Find where the given text appears and provide that cell's center as (x, y) coordinate. 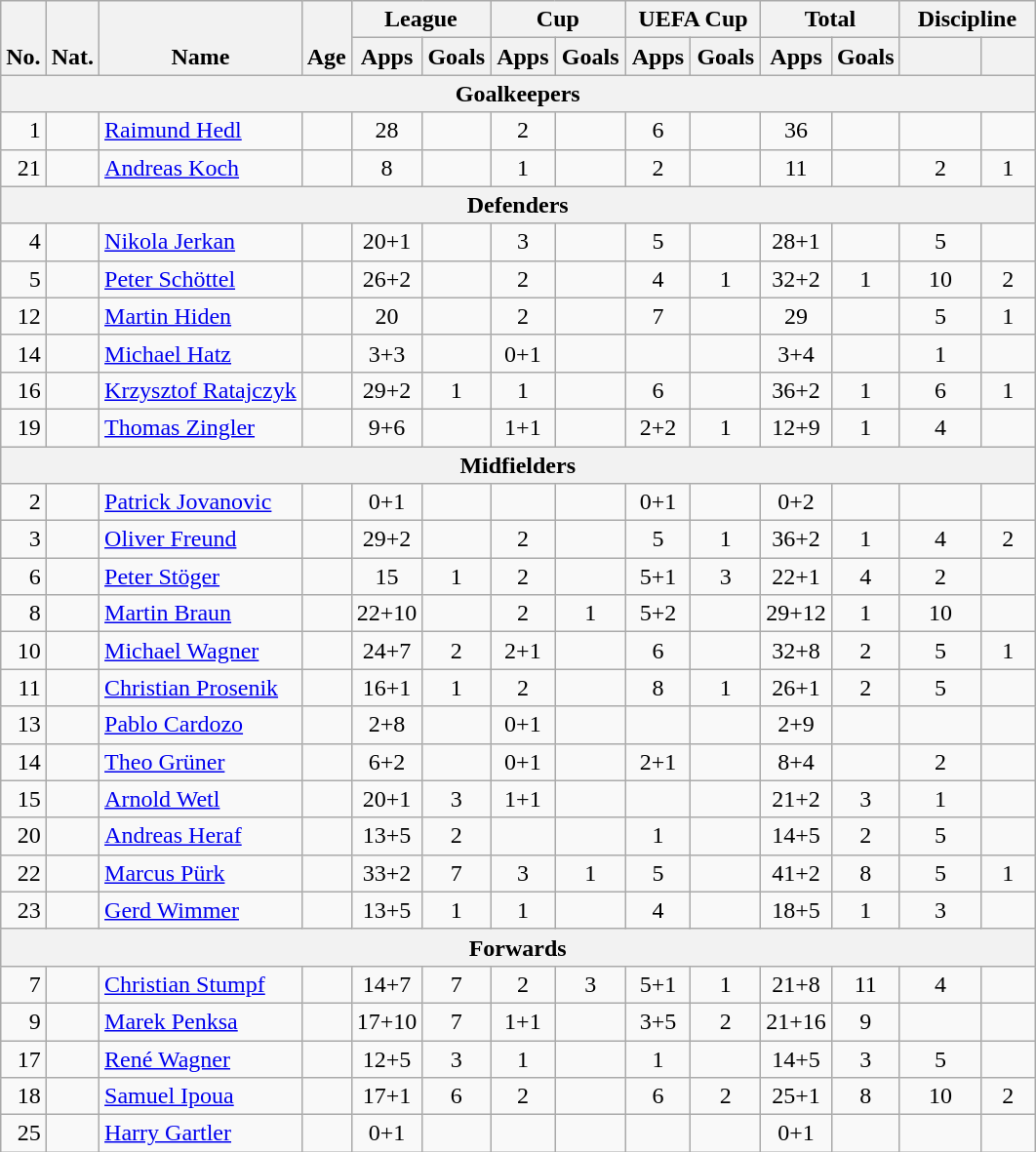
Raimund Hedl (201, 131)
Christian Stumpf (201, 984)
2+8 (386, 725)
Marek Penksa (201, 1021)
14+7 (386, 984)
26+1 (796, 688)
Nikola Jerkan (201, 242)
9+6 (386, 427)
UEFA Cup (693, 20)
26+2 (386, 279)
22 (23, 873)
Martin Hiden (201, 316)
12+9 (796, 427)
3+3 (386, 353)
19 (23, 427)
18 (23, 1096)
Pablo Cardozo (201, 725)
12+5 (386, 1058)
Andreas Koch (201, 168)
33+2 (386, 873)
Patrick Jovanovic (201, 502)
Krzysztof Ratajczyk (201, 390)
No. (23, 38)
Peter Stöger (201, 576)
Discipline (968, 20)
28+1 (796, 242)
Nat. (72, 38)
Goalkeepers (518, 94)
12 (23, 316)
2+9 (796, 725)
16+1 (386, 688)
29+12 (796, 614)
Oliver Freund (201, 539)
René Wagner (201, 1058)
21 (23, 168)
5+2 (657, 614)
21+2 (796, 799)
22+1 (796, 576)
0+2 (796, 502)
32+8 (796, 651)
41+2 (796, 873)
16 (23, 390)
Marcus Pürk (201, 873)
Harry Gartler (201, 1133)
21+8 (796, 984)
Name (201, 38)
17+1 (386, 1096)
Theo Grüner (201, 762)
Samuel Ipoua (201, 1096)
25 (23, 1133)
Forwards (518, 947)
24+7 (386, 651)
Martin Braun (201, 614)
Cup (558, 20)
17 (23, 1058)
Michael Hatz (201, 353)
21+16 (796, 1021)
32+2 (796, 279)
6+2 (386, 762)
League (420, 20)
25+1 (796, 1096)
Gerd Wimmer (201, 910)
17+10 (386, 1021)
13 (23, 725)
Midfielders (518, 465)
Arnold Wetl (201, 799)
Age (326, 38)
Total (830, 20)
Christian Prosenik (201, 688)
3+5 (657, 1021)
Peter Schöttel (201, 279)
3+4 (796, 353)
28 (386, 131)
Defenders (518, 205)
Thomas Zingler (201, 427)
Andreas Heraf (201, 836)
Michael Wagner (201, 651)
18+5 (796, 910)
8+4 (796, 762)
22+10 (386, 614)
2+2 (657, 427)
23 (23, 910)
29 (796, 316)
36 (796, 131)
